Scan for the cell matching the given text and deliver its [X, Y] coordinate at center. 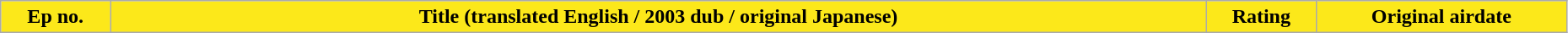
Title (translated English / 2003 dub / original Japanese) [659, 17]
Rating [1261, 17]
Ep no. [56, 17]
Original airdate [1441, 17]
